Find where the given text appears and provide that cell's center as (x, y) coordinate. 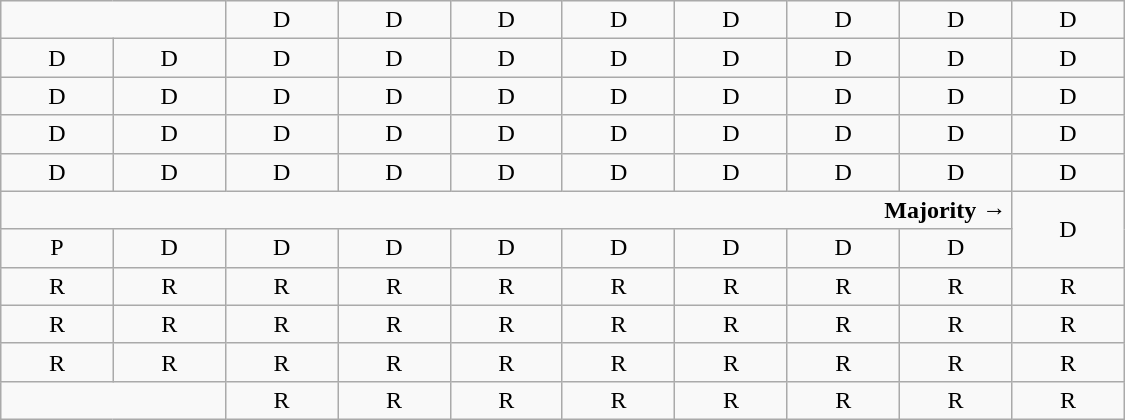
Majority → (506, 210)
P (57, 248)
